Find where the given text appears and provide that cell's center as [x, y] coordinate. 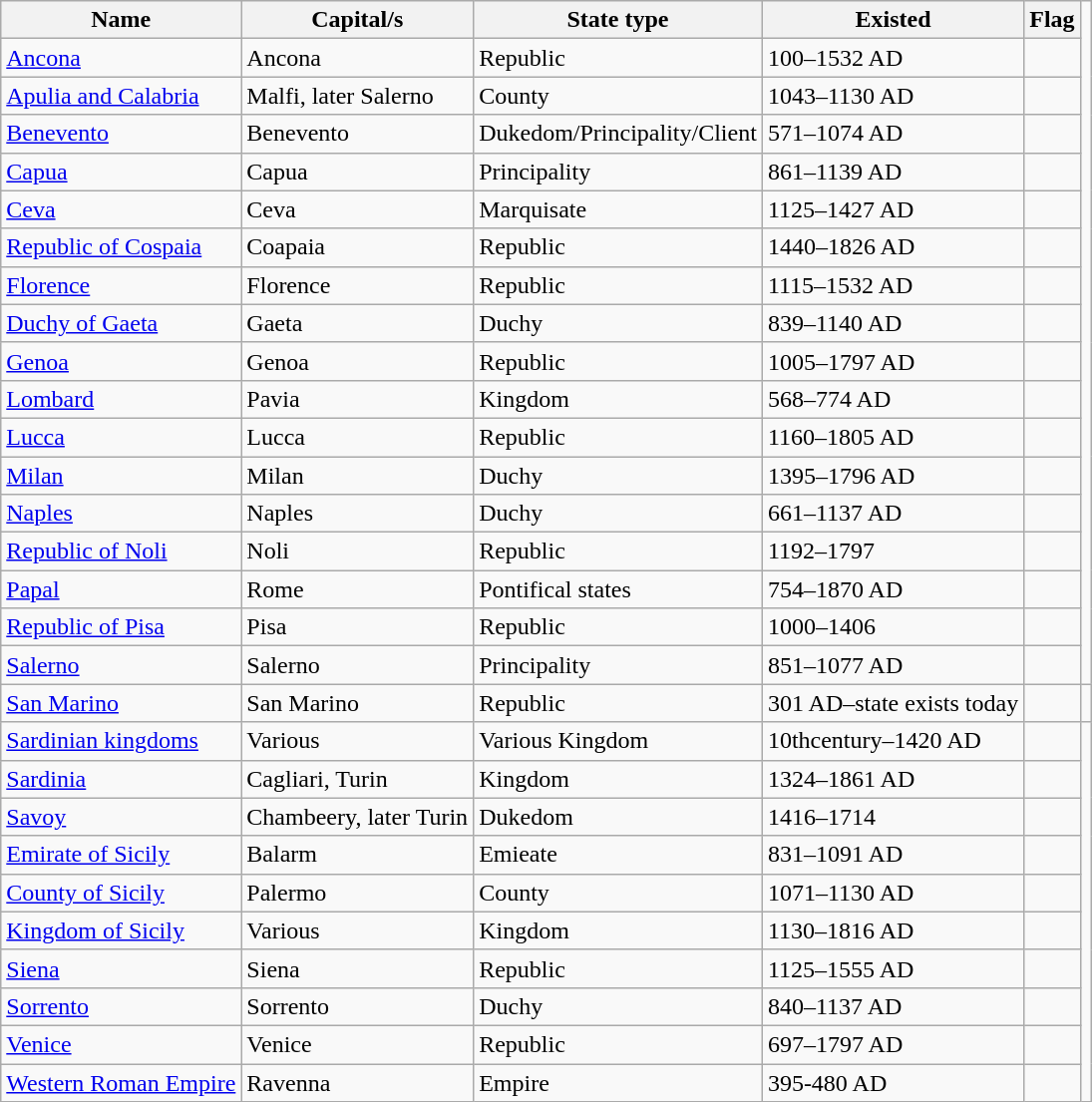
10thcentury–1420 AD [893, 741]
State type [618, 20]
571–1074 AD [893, 134]
Empire [618, 1082]
1071–1130 AD [893, 893]
Sardinia [122, 779]
Republic of Noli [122, 551]
Lombard [122, 399]
839–1140 AD [893, 323]
1125–1555 AD [893, 968]
1043–1130 AD [893, 96]
Rome [357, 589]
County of Sicily [122, 893]
1192–1797 [893, 551]
661–1137 AD [893, 514]
Republic of Pisa [122, 627]
Ravenna [357, 1082]
Apulia and Calabria [122, 96]
Palermo [357, 893]
Various Kingdom [618, 741]
1125–1427 AD [893, 209]
1324–1861 AD [893, 779]
Savoy [122, 817]
Western Roman Empire [122, 1082]
1416–1714 [893, 817]
1005–1797 AD [893, 361]
Emieate [618, 855]
568–774 AD [893, 399]
100–1532 AD [893, 58]
Malfi, later Salerno [357, 96]
Papal [122, 589]
1000–1406 [893, 627]
Marquisate [618, 209]
861–1139 AD [893, 172]
697–1797 AD [893, 1044]
754–1870 AD [893, 589]
Dukedom/Principality/Client [618, 134]
395-480 AD [893, 1082]
Dukedom [618, 817]
Gaeta [357, 323]
Noli [357, 551]
Name [122, 20]
Chambeery, later Turin [357, 817]
1160–1805 AD [893, 437]
Kingdom of Sicily [122, 930]
Coapaia [357, 247]
1130–1816 AD [893, 930]
1395–1796 AD [893, 476]
1440–1826 AD [893, 247]
840–1137 AD [893, 1006]
Capital/s [357, 20]
1115–1532 AD [893, 285]
Pontifical states [618, 589]
Existed [893, 20]
Balarm [357, 855]
Flag [1052, 20]
Republic of Cospaia [122, 247]
Pisa [357, 627]
Duchy of Gaeta [122, 323]
Cagliari, Turin [357, 779]
Pavia [357, 399]
Sardinian kingdoms [122, 741]
851–1077 AD [893, 665]
301 AD–state exists today [893, 703]
831–1091 AD [893, 855]
Emirate of Sicily [122, 855]
